Output the [X, Y] coordinate of the center of the cell containing the given text.  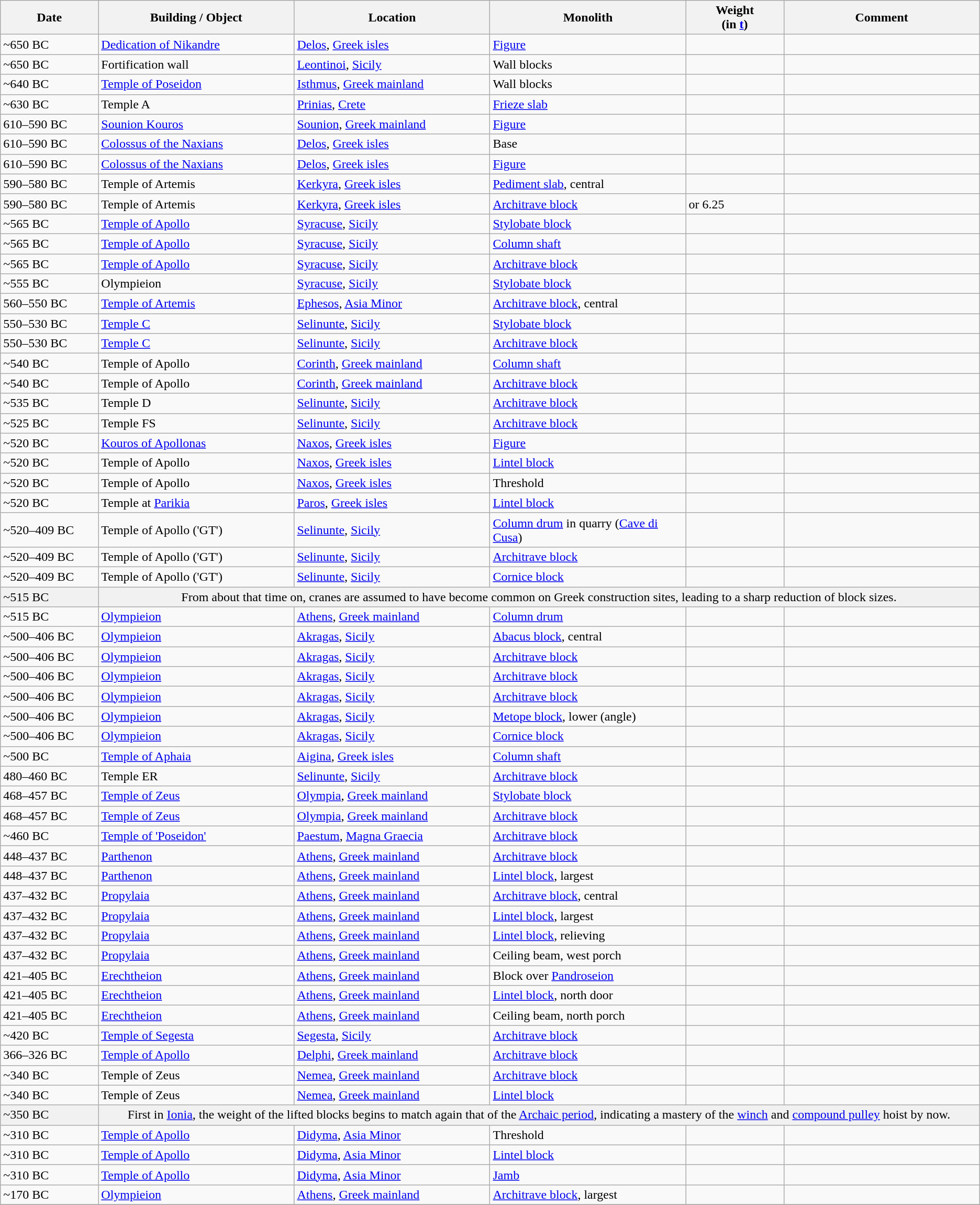
Ceiling beam, north porch [588, 1015]
Abacus block, central [588, 637]
~500 BC [49, 756]
Prinias, Crete [392, 104]
Dedication of Nikandre [196, 45]
Frieze slab [588, 104]
Temple of Poseidon [196, 84]
~535 BC [49, 403]
Temple D [196, 403]
Aigina, Greek isles [392, 756]
or 6.25 [735, 204]
Block over Pandroseion [588, 976]
~525 BC [49, 423]
Temple of Segesta [196, 1035]
Pediment slab, central [588, 184]
Kouros of Apollonas [196, 443]
Temple at Parikia [196, 503]
Date [49, 18]
Sounion Kouros [196, 124]
Location [392, 18]
~555 BC [49, 284]
Metope block, lower (angle) [588, 716]
Temple of Aphaia [196, 756]
Jamb [588, 1175]
Isthmus, Greek mainland [392, 84]
Temple FS [196, 423]
~170 BC [49, 1195]
~630 BC [49, 104]
From about that time on, cranes are assumed to have become common on Greek construction sites, leading to a sharp reduction of block sizes. [539, 596]
Segesta, Sicily [392, 1035]
Ceiling beam, west porch [588, 956]
Weight (in t) [735, 18]
~460 BC [49, 836]
480–460 BC [49, 776]
~420 BC [49, 1035]
560–550 BC [49, 304]
Column drum [588, 617]
Sounion, Greek mainland [392, 124]
Architrave block, largest [588, 1195]
Column drum in quarry (Cave di Cusa) [588, 530]
Paestum, Magna Graecia [392, 836]
Base [588, 144]
~640 BC [49, 84]
Temple of 'Poseidon' [196, 836]
~350 BC [49, 1115]
Lintel block, north door [588, 996]
Ephesos, Asia Minor [392, 304]
Paros, Greek isles [392, 503]
Delphi, Greek mainland [392, 1055]
366–326 BC [49, 1055]
Temple ER [196, 776]
Comment [882, 18]
Temple A [196, 104]
Lintel block, relieving [588, 936]
Fortification wall [196, 64]
Building / Object [196, 18]
Leontinoi, Sicily [392, 64]
Monolith [588, 18]
